Locate the cell with the specified text and output its [x, y] center coordinate. 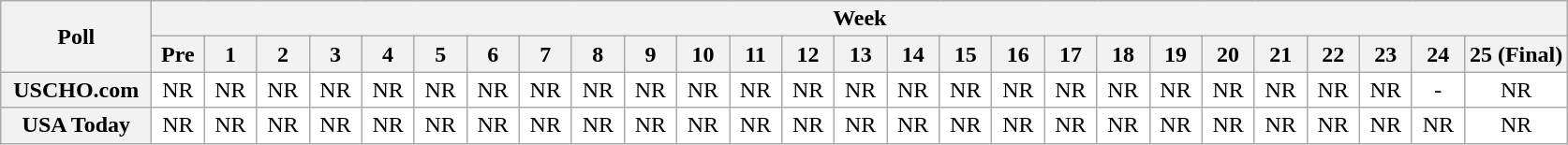
17 [1071, 54]
4 [388, 54]
10 [703, 54]
16 [1018, 54]
USA Today [77, 125]
2 [283, 54]
9 [650, 54]
23 [1385, 54]
14 [913, 54]
- [1438, 90]
25 (Final) [1516, 54]
7 [545, 54]
18 [1123, 54]
Pre [178, 54]
8 [598, 54]
12 [808, 54]
3 [335, 54]
20 [1228, 54]
11 [755, 54]
19 [1176, 54]
13 [861, 54]
22 [1333, 54]
15 [966, 54]
5 [440, 54]
Week [860, 19]
24 [1438, 54]
6 [493, 54]
Poll [77, 36]
21 [1280, 54]
1 [230, 54]
USCHO.com [77, 90]
